Determine the (X, Y) coordinate at the center of the cell enclosing the given text.  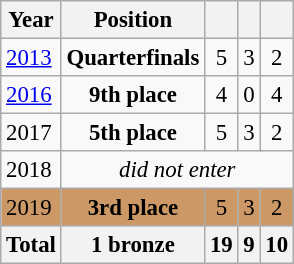
2017 (31, 133)
5th place (132, 133)
3rd place (132, 208)
19 (222, 245)
9th place (132, 95)
1 bronze (132, 245)
2016 (31, 95)
0 (249, 95)
Year (31, 20)
2019 (31, 208)
2013 (31, 58)
9 (249, 245)
10 (276, 245)
2018 (31, 170)
Position (132, 20)
did not enter (177, 170)
Total (31, 245)
Quarterfinals (132, 58)
